Find where the given text appears and provide that cell's center as (x, y) coordinate. 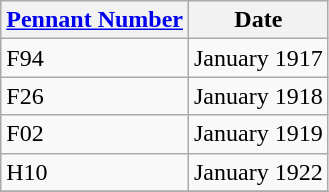
F02 (95, 134)
H10 (95, 172)
Date (258, 20)
January 1917 (258, 58)
Pennant Number (95, 20)
January 1919 (258, 134)
F26 (95, 96)
January 1922 (258, 172)
F94 (95, 58)
January 1918 (258, 96)
